Locate the cell with the specified text and output its (x, y) center coordinate. 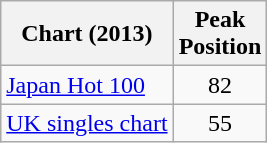
82 (220, 85)
PeakPosition (220, 34)
Chart (2013) (87, 34)
Japan Hot 100 (87, 85)
55 (220, 123)
UK singles chart (87, 123)
